Identify which cell holds the provided text, then report its (x, y) central coordinate. 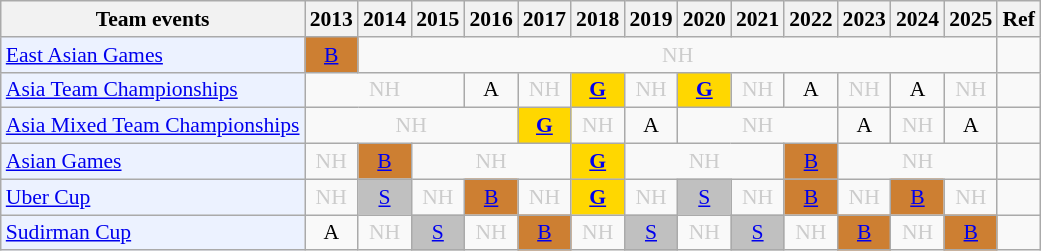
2024 (918, 19)
2016 (490, 19)
Team events (153, 19)
2019 (650, 19)
2022 (810, 19)
Ref (1018, 19)
2023 (864, 19)
2013 (332, 19)
Sudirman Cup (153, 233)
Asia Mixed Team Championships (153, 126)
2021 (758, 19)
Uber Cup (153, 197)
Asian Games (153, 162)
East Asian Games (153, 55)
2020 (704, 19)
2018 (598, 19)
Asia Team Championships (153, 90)
2025 (970, 19)
2017 (544, 19)
2014 (384, 19)
2015 (438, 19)
